Identify which cell holds the provided text, then report its (X, Y) central coordinate. 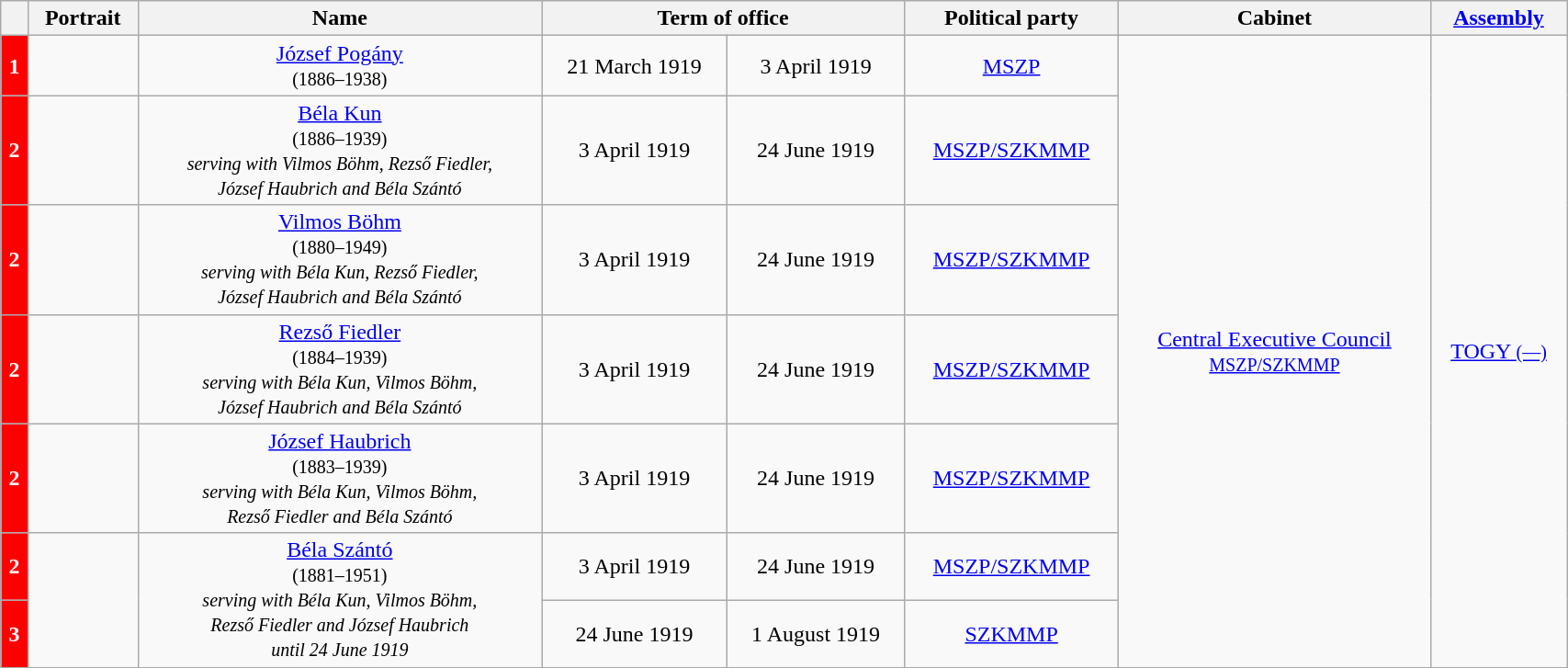
Portrait (83, 18)
Political party (1012, 18)
Cabinet (1274, 18)
Béla Kun(1886–1939)serving with Vilmos Böhm, Rezső Fiedler,József Haubrich and Béla Szántó (340, 151)
Béla Szántó(1881–1951)serving with Béla Kun, Vilmos Böhm,Rezső Fiedler and József Haubrichuntil 24 June 1919 (340, 600)
Central Executive CouncilMSZP/SZKMMP (1274, 351)
MSZP (1012, 66)
3 (15, 634)
21 March 1919 (635, 66)
Rezső Fiedler(1884–1939)serving with Béla Kun, Vilmos Böhm,József Haubrich and Béla Szántó (340, 369)
Term of office (724, 18)
Name (340, 18)
József Haubrich(1883–1939)serving with Béla Kun, Vilmos Böhm,Rezső Fiedler and Béla Szántó (340, 478)
Assembly (1498, 18)
József Pogány(1886–1938) (340, 66)
TOGY (—) (1498, 351)
1 (15, 66)
1 August 1919 (816, 634)
SZKMMP (1012, 634)
Vilmos Böhm(1880–1949)serving with Béla Kun, Rezső Fiedler,József Haubrich and Béla Szántó (340, 259)
